Output the (X, Y) coordinate of the center of the cell containing the given text.  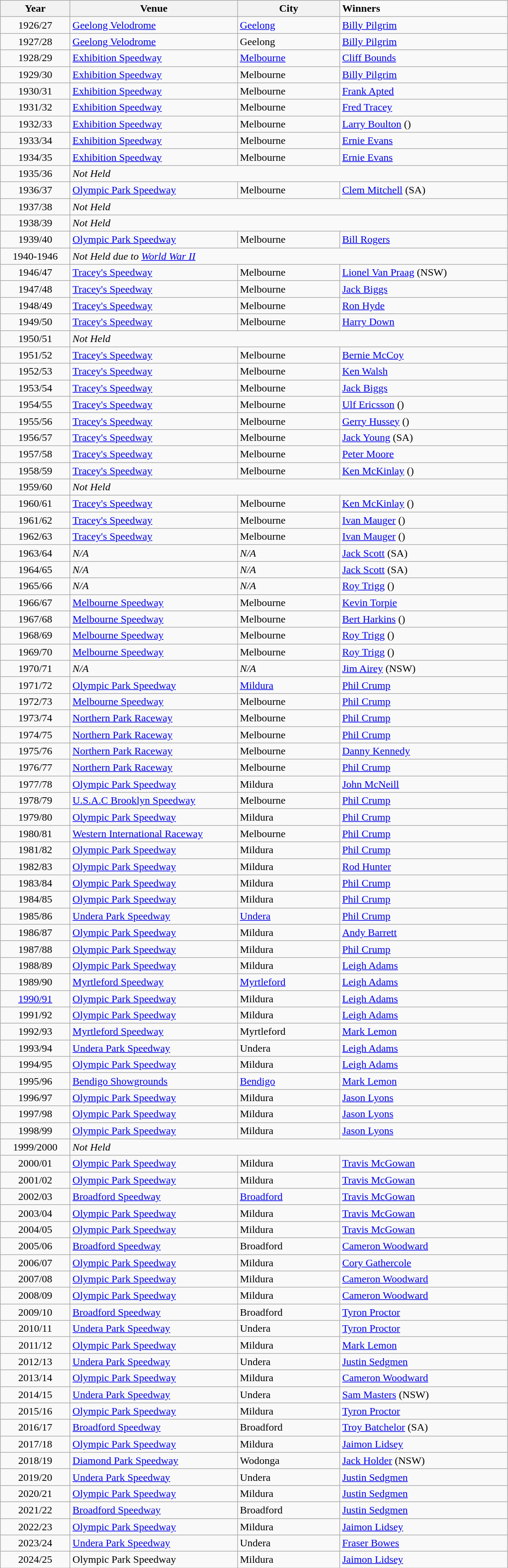
Western International Raceway (154, 834)
1982/83 (36, 867)
1980/81 (36, 834)
Harry Down (423, 322)
1950/51 (36, 339)
1992/93 (36, 1032)
Venue (154, 9)
1998/99 (36, 1131)
Bill Rogers (423, 240)
Cliff Bounds (423, 58)
1999/2000 (36, 1147)
2017/18 (36, 1444)
2018/19 (36, 1460)
1966/67 (36, 603)
2002/03 (36, 1196)
2001/02 (36, 1180)
1994/95 (36, 1065)
Ron Hyde (423, 306)
Larry Boulton () (423, 124)
2024/25 (36, 1560)
1928/29 (36, 58)
1931/32 (36, 108)
1969/70 (36, 652)
1929/30 (36, 75)
1997/98 (36, 1114)
Ken Walsh (423, 372)
1948/49 (36, 306)
1939/40 (36, 240)
1935/36 (36, 173)
1979/80 (36, 817)
1993/94 (36, 1048)
Danny Kennedy (423, 751)
Kevin Torpie (423, 603)
1981/82 (36, 850)
Lionel Van Praag (NSW) (423, 273)
1933/34 (36, 140)
1956/57 (36, 437)
1949/50 (36, 322)
1940-1946 (36, 256)
Sam Masters (NSW) (423, 1395)
Peter Moore (423, 454)
Gerry Hussey () (423, 421)
2007/08 (36, 1279)
1968/69 (36, 636)
1961/62 (36, 520)
1996/97 (36, 1098)
2009/10 (36, 1312)
2012/13 (36, 1362)
1985/86 (36, 916)
1976/77 (36, 768)
2014/15 (36, 1395)
1938/39 (36, 223)
1937/38 (36, 207)
1953/54 (36, 388)
1971/72 (36, 685)
2022/23 (36, 1526)
Cory Gathercole (423, 1263)
1927/28 (36, 42)
1978/79 (36, 801)
1977/78 (36, 784)
Wodonga (289, 1460)
2020/21 (36, 1493)
Clem Mitchell (SA) (423, 190)
1959/60 (36, 487)
1972/73 (36, 701)
1954/55 (36, 404)
1926/27 (36, 25)
1989/90 (36, 982)
1946/47 (36, 273)
Bendigo Showgrounds (154, 1081)
1965/66 (36, 586)
Troy Batchelor (SA) (423, 1428)
1960/61 (36, 504)
1990/91 (36, 998)
Year (36, 9)
Frank Apted (423, 91)
1986/87 (36, 932)
1984/85 (36, 900)
John McNeill (423, 784)
Fred Tracey (423, 108)
2016/17 (36, 1428)
U.S.A.C Brooklyn Speedway (154, 801)
1987/88 (36, 949)
Bendigo (289, 1081)
1957/58 (36, 454)
1983/84 (36, 883)
1955/56 (36, 421)
Bernie McCoy (423, 355)
2005/06 (36, 1246)
2008/09 (36, 1296)
1973/74 (36, 718)
2003/04 (36, 1213)
Fraser Bowes (423, 1543)
1975/76 (36, 751)
Diamond Park Speedway (154, 1460)
Jim Airey (NSW) (423, 668)
Bert Harkins () (423, 619)
1988/89 (36, 965)
1936/37 (36, 190)
1930/31 (36, 91)
2021/22 (36, 1510)
Jack Young (SA) (423, 437)
Winners (423, 9)
Jack Holder (NSW) (423, 1460)
Rod Hunter (423, 867)
1974/75 (36, 735)
1970/71 (36, 668)
Ulf Ericsson () (423, 404)
2004/05 (36, 1229)
1967/68 (36, 619)
1947/48 (36, 289)
2023/24 (36, 1543)
2019/20 (36, 1477)
1963/64 (36, 553)
1995/96 (36, 1081)
1958/59 (36, 470)
1932/33 (36, 124)
2006/07 (36, 1263)
Not Held due to World War II (289, 256)
2013/14 (36, 1378)
1991/92 (36, 1015)
Andy Barrett (423, 932)
1952/53 (36, 372)
1964/65 (36, 570)
2011/12 (36, 1345)
2010/11 (36, 1329)
1962/63 (36, 537)
2015/16 (36, 1411)
1951/52 (36, 355)
2000/01 (36, 1164)
1934/35 (36, 157)
City (289, 9)
